Search for the cell housing the specified text and yield its (X, Y) center coordinate. 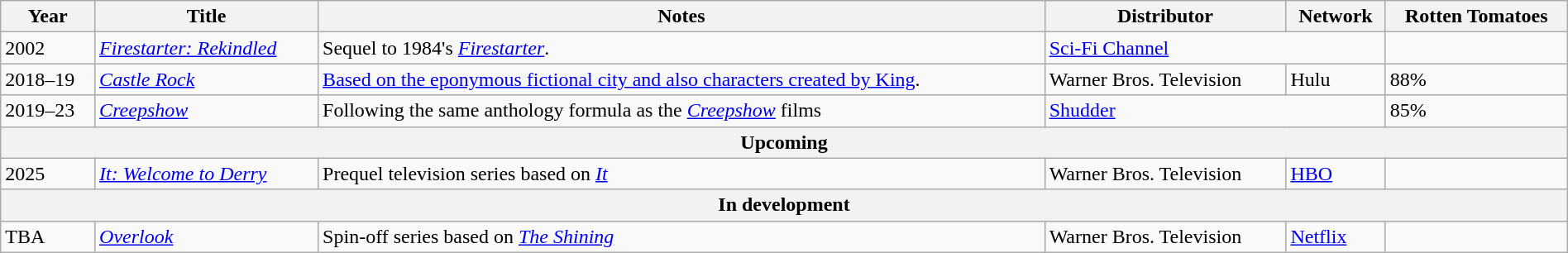
Notes (681, 17)
2018–19 (48, 79)
Shudder (1215, 111)
Netflix (1336, 236)
Castle Rock (207, 79)
Spin-off series based on The Shining (681, 236)
HBO (1336, 174)
Upcoming (784, 142)
Rotten Tomatoes (1476, 17)
Following the same anthology formula as the Creepshow films (681, 111)
Firestarter: Rekindled (207, 48)
Year (48, 17)
Creepshow (207, 111)
85% (1476, 111)
2025 (48, 174)
In development (784, 205)
2019–23 (48, 111)
2002 (48, 48)
It: Welcome to Derry (207, 174)
Sequel to 1984's Firestarter. (681, 48)
Title (207, 17)
Overlook (207, 236)
Based on the eponymous fictional city and also characters created by King. (681, 79)
Prequel television series based on It (681, 174)
Hulu (1336, 79)
88% (1476, 79)
Distributor (1165, 17)
Network (1336, 17)
TBA (48, 236)
Sci-Fi Channel (1215, 48)
